Scan for the cell matching the given text and deliver its [X, Y] coordinate at center. 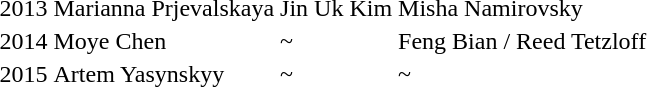
Moye Chen [164, 41]
~ [336, 41]
